For the text-containing cell, return its midpoint in [x, y] coordinate format. 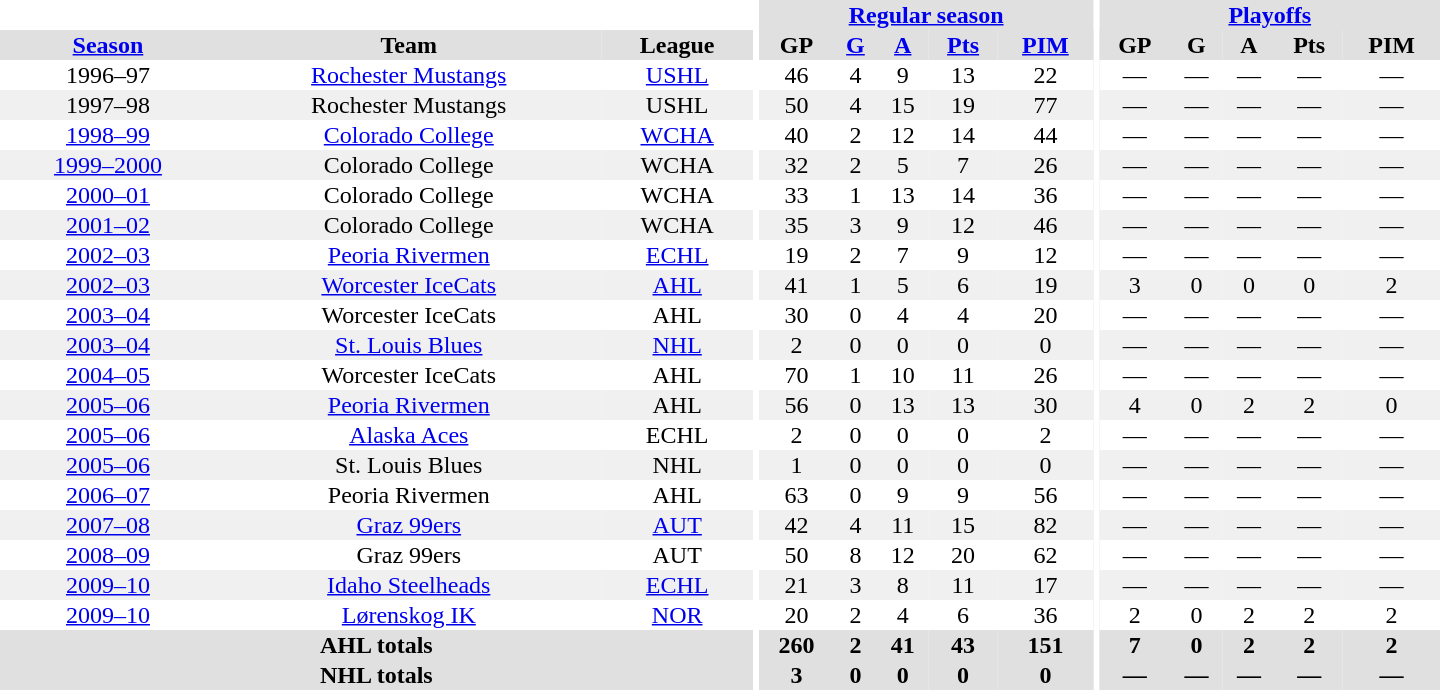
42 [797, 525]
Idaho Steelheads [409, 585]
151 [1046, 645]
1997–98 [108, 105]
2006–07 [108, 495]
82 [1046, 525]
63 [797, 495]
44 [1046, 135]
2008–09 [108, 555]
NHL totals [376, 675]
62 [1046, 555]
10 [903, 375]
22 [1046, 75]
1996–97 [108, 75]
Playoffs [1270, 15]
2001–02 [108, 225]
40 [797, 135]
AHL totals [376, 645]
Team [409, 45]
League [678, 45]
NOR [678, 615]
2004–05 [108, 375]
21 [797, 585]
1999–2000 [108, 165]
Season [108, 45]
70 [797, 375]
35 [797, 225]
2000–01 [108, 195]
260 [797, 645]
1998–99 [108, 135]
Regular season [926, 15]
32 [797, 165]
17 [1046, 585]
43 [963, 645]
Alaska Aces [409, 435]
Lørenskog IK [409, 615]
33 [797, 195]
77 [1046, 105]
2007–08 [108, 525]
